Pinpoint the cell where the given text exists, returning its [x, y] midpoint coordinate. 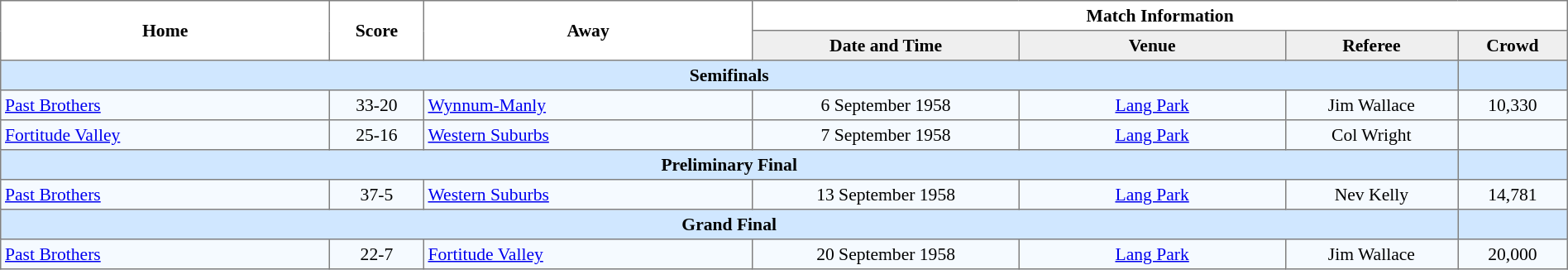
Date and Time [886, 46]
20,000 [1513, 254]
Venue [1152, 46]
25-16 [377, 135]
14,781 [1513, 195]
7 September 1958 [886, 135]
10,330 [1513, 105]
Col Wright [1371, 135]
Away [588, 31]
6 September 1958 [886, 105]
Home [165, 31]
Wynnum-Manly [588, 105]
Referee [1371, 46]
37-5 [377, 195]
Grand Final [729, 224]
Score [377, 31]
Crowd [1513, 46]
Match Information [1159, 16]
22-7 [377, 254]
20 September 1958 [886, 254]
Nev Kelly [1371, 195]
Semifinals [729, 75]
Preliminary Final [729, 165]
13 September 1958 [886, 195]
33-20 [377, 105]
